Find where the given text appears and provide that cell's center as (X, Y) coordinate. 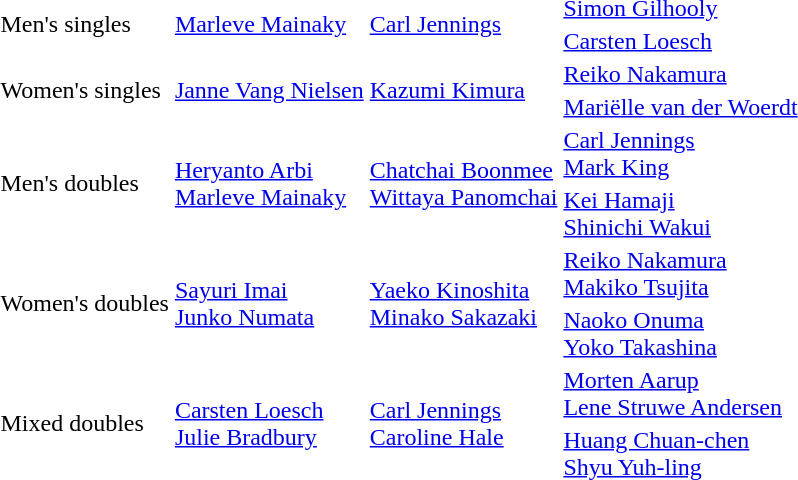
Sayuri Imai Junko Numata (269, 304)
Chatchai Boonmee Wittaya Panomchai (464, 184)
Kazumi Kimura (464, 90)
Janne Vang Nielsen (269, 90)
Yaeko Kinoshita Minako Sakazaki (464, 304)
Heryanto Arbi Marleve Mainaky (269, 184)
